For the text-containing cell, return its midpoint in (X, Y) coordinate format. 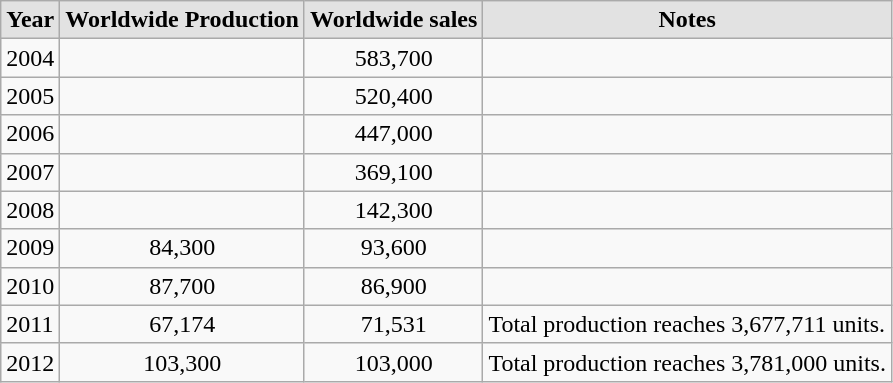
Total production reaches 3,781,000 units. (688, 362)
103,000 (393, 362)
93,600 (393, 248)
Worldwide Production (182, 20)
2004 (30, 58)
2010 (30, 286)
71,531 (393, 324)
447,000 (393, 134)
84,300 (182, 248)
142,300 (393, 210)
87,700 (182, 286)
2007 (30, 172)
Notes (688, 20)
Worldwide sales (393, 20)
2008 (30, 210)
67,174 (182, 324)
583,700 (393, 58)
103,300 (182, 362)
520,400 (393, 96)
2009 (30, 248)
86,900 (393, 286)
Total production reaches 3,677,711 units. (688, 324)
2011 (30, 324)
2012 (30, 362)
Year (30, 20)
369,100 (393, 172)
2005 (30, 96)
2006 (30, 134)
